Find where the given text appears and provide that cell's center as (X, Y) coordinate. 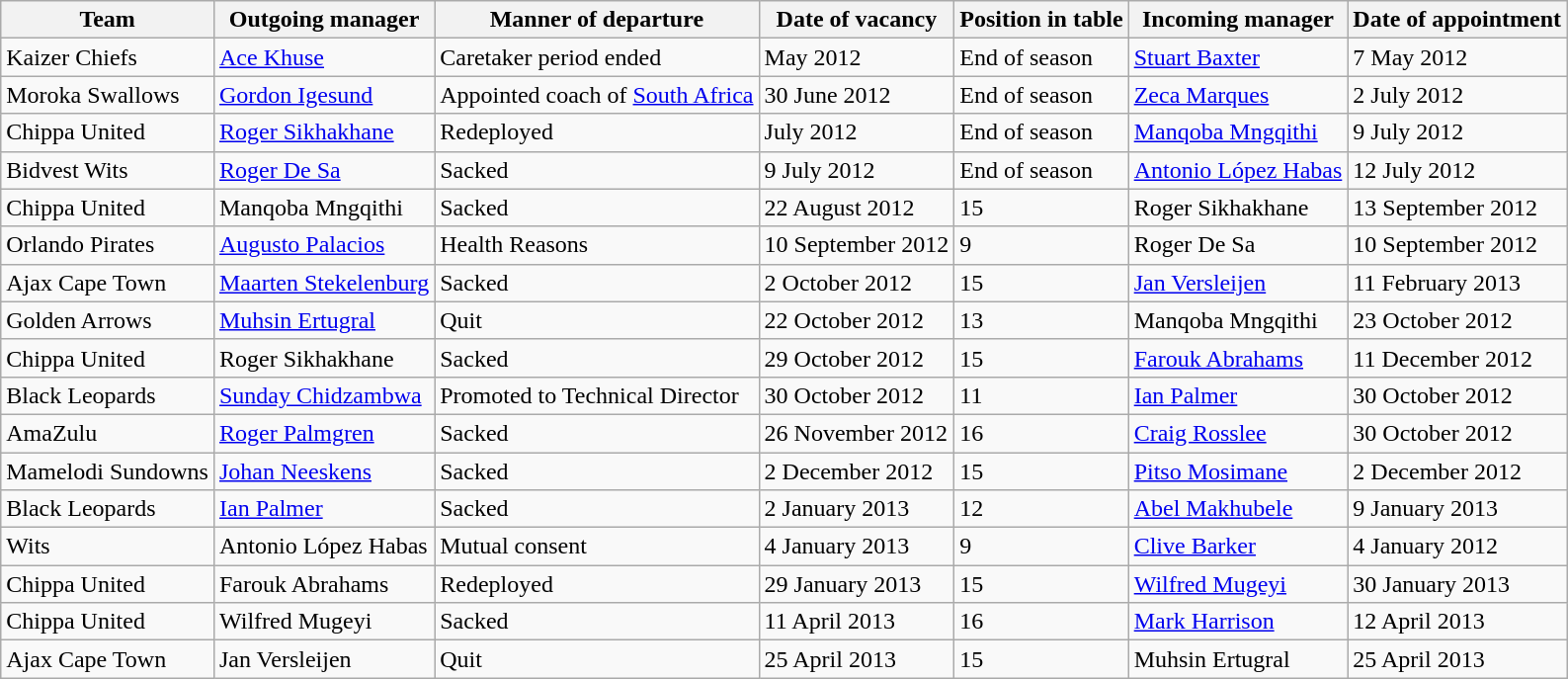
23 October 2012 (1457, 320)
12 July 2012 (1457, 170)
Incoming manager (1238, 20)
Maarten Stekelenburg (324, 283)
Team (108, 20)
Date of vacancy (857, 20)
Abel Makhubele (1238, 509)
Health Reasons (597, 245)
July 2012 (857, 132)
Mark Harrison (1238, 622)
AmaZulu (108, 433)
Augusto Palacios (324, 245)
22 October 2012 (857, 320)
Orlando Pirates (108, 245)
2 October 2012 (857, 283)
Caretaker period ended (597, 57)
11 December 2012 (1457, 358)
Clive Barker (1238, 547)
Wits (108, 547)
9 January 2013 (1457, 509)
13 (1041, 320)
30 June 2012 (857, 95)
2 January 2013 (857, 509)
29 October 2012 (857, 358)
Sunday Chidzambwa (324, 395)
4 January 2013 (857, 547)
Position in table (1041, 20)
Promoted to Technical Director (597, 395)
Mutual consent (597, 547)
13 September 2012 (1457, 208)
12 (1041, 509)
Stuart Baxter (1238, 57)
Golden Arrows (108, 320)
12 April 2013 (1457, 622)
Ace Khuse (324, 57)
Kaizer Chiefs (108, 57)
2 July 2012 (1457, 95)
Gordon Igesund (324, 95)
11 (1041, 395)
7 May 2012 (1457, 57)
Mamelodi Sundowns (108, 471)
Manner of departure (597, 20)
May 2012 (857, 57)
29 January 2013 (857, 584)
Appointed coach of South Africa (597, 95)
22 August 2012 (857, 208)
Outgoing manager (324, 20)
26 November 2012 (857, 433)
4 January 2012 (1457, 547)
Roger Palmgren (324, 433)
Craig Rosslee (1238, 433)
Date of appointment (1457, 20)
Moroka Swallows (108, 95)
Pitso Mosimane (1238, 471)
30 January 2013 (1457, 584)
Johan Neeskens (324, 471)
11 April 2013 (857, 622)
11 February 2013 (1457, 283)
Bidvest Wits (108, 170)
Zeca Marques (1238, 95)
